Provide the (X, Y) coordinate of the cell's center where the given text is located.  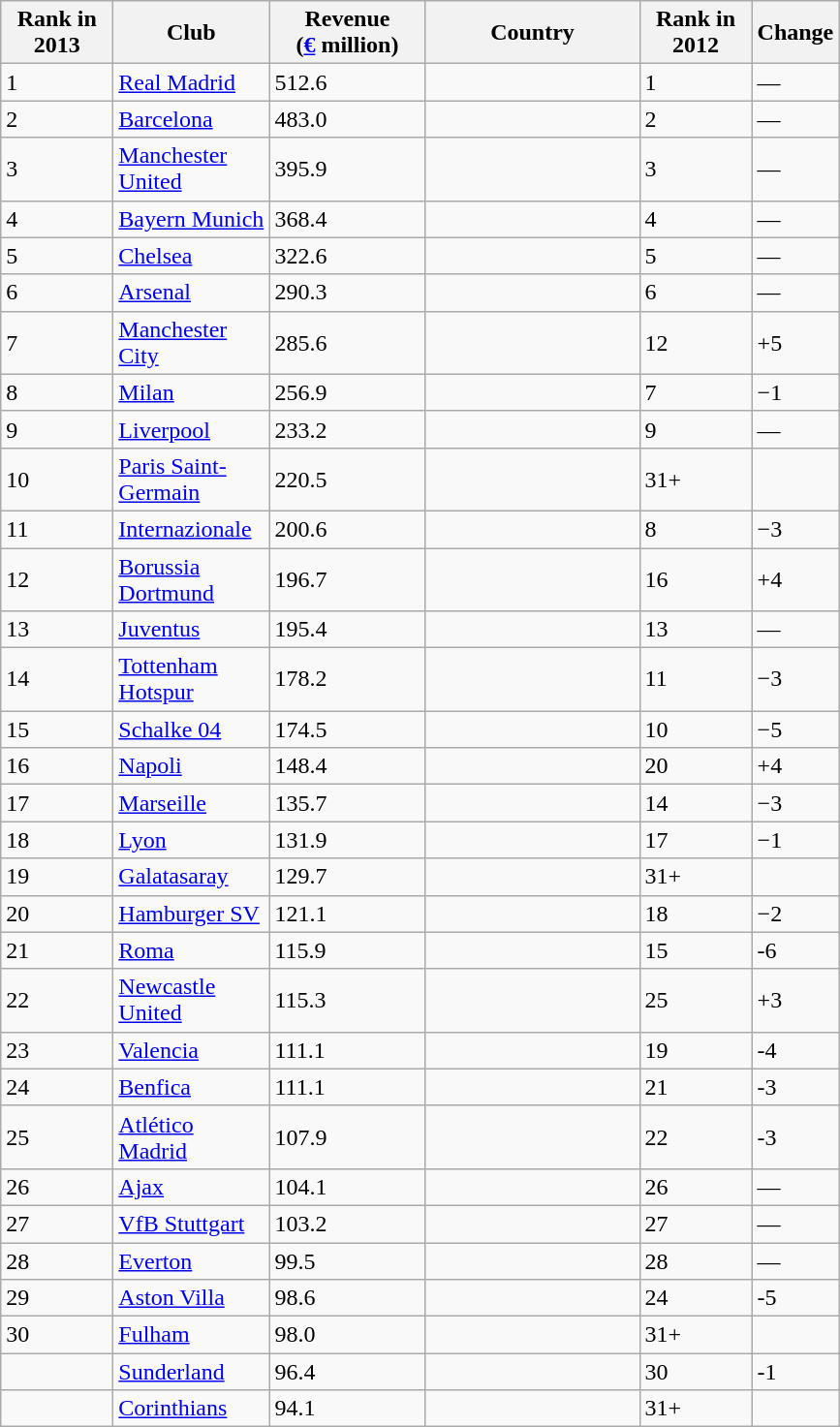
94.1 (347, 1409)
256.9 (347, 392)
129.7 (347, 877)
Rank in2013 (57, 33)
103.2 (347, 1224)
Lyon (192, 840)
Country (533, 33)
-1 (795, 1372)
Roma (192, 950)
98.0 (347, 1335)
Real Madrid (192, 82)
Aston Villa (192, 1298)
Manchester City (192, 343)
178.2 (347, 680)
Schalke 04 (192, 729)
Change (795, 33)
115.3 (347, 1000)
148.4 (347, 766)
Galatasaray (192, 877)
135.7 (347, 803)
VfB Stuttgart (192, 1224)
98.6 (347, 1298)
368.4 (347, 219)
96.4 (347, 1372)
Newcastle United (192, 1000)
Atlético Madrid (192, 1137)
115.9 (347, 950)
Paris Saint-Germain (192, 479)
99.5 (347, 1260)
Manchester United (192, 169)
Sunderland (192, 1372)
Chelsea (192, 256)
Barcelona (192, 119)
107.9 (347, 1137)
174.5 (347, 729)
233.2 (347, 429)
−5 (795, 729)
Milan (192, 392)
-4 (795, 1050)
Tottenham Hotspur (192, 680)
−2 (795, 914)
-6 (795, 950)
Everton (192, 1260)
+3 (795, 1000)
195.4 (347, 630)
Juventus (192, 630)
Ajax (192, 1187)
Rank in2012 (696, 33)
Arsenal (192, 293)
23 (57, 1050)
Fulham (192, 1335)
196.7 (347, 579)
220.5 (347, 479)
Borussia Dortmund (192, 579)
Napoli (192, 766)
Club (192, 33)
121.1 (347, 914)
512.6 (347, 82)
+5 (795, 343)
-5 (795, 1298)
Valencia (192, 1050)
Corinthians (192, 1409)
Liverpool (192, 429)
Hamburger SV (192, 914)
290.3 (347, 293)
29 (57, 1298)
483.0 (347, 119)
Marseille (192, 803)
395.9 (347, 169)
Internazionale (192, 529)
200.6 (347, 529)
285.6 (347, 343)
104.1 (347, 1187)
Bayern Munich (192, 219)
322.6 (347, 256)
131.9 (347, 840)
Benfica (192, 1087)
Revenue (€ million) (347, 33)
